Find where the given text appears and provide that cell's center as (x, y) coordinate. 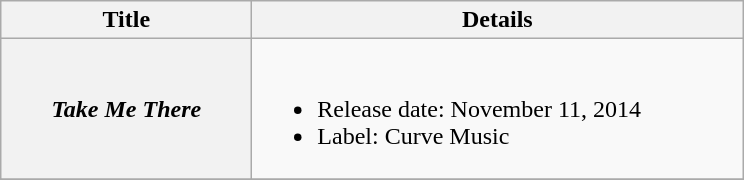
Details (498, 20)
Take Me There (126, 109)
Release date: November 11, 2014Label: Curve Music (498, 109)
Title (126, 20)
